From the cell containing the given text, extract its center point as (x, y) coordinate. 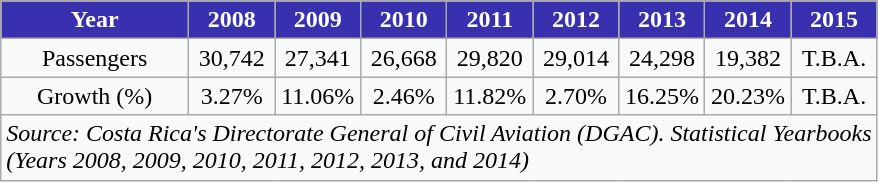
3.27% (232, 96)
11.06% (318, 96)
29,014 (576, 58)
2011 (490, 20)
26,668 (404, 58)
2013 (662, 20)
2008 (232, 20)
30,742 (232, 58)
2.46% (404, 96)
2014 (748, 20)
Growth (%) (95, 96)
16.25% (662, 96)
Year (95, 20)
19,382 (748, 58)
20.23% (748, 96)
24,298 (662, 58)
2012 (576, 20)
2.70% (576, 96)
29,820 (490, 58)
Source: Costa Rica's Directorate General of Civil Aviation (DGAC). Statistical Yearbooks(Years 2008, 2009, 2010, 2011, 2012, 2013, and 2014) (439, 148)
27,341 (318, 58)
2015 (834, 20)
2010 (404, 20)
11.82% (490, 96)
2009 (318, 20)
Passengers (95, 58)
